Search for the cell housing the specified text and yield its (X, Y) center coordinate. 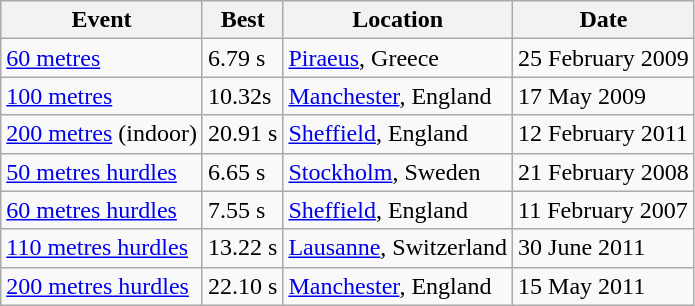
13.22 s (242, 248)
60 metres hurdles (102, 210)
6.79 s (242, 58)
110 metres hurdles (102, 248)
21 February 2008 (604, 172)
Lausanne, Switzerland (398, 248)
200 metres (indoor) (102, 134)
Best (242, 20)
Stockholm, Sweden (398, 172)
Location (398, 20)
200 metres hurdles (102, 286)
6.65 s (242, 172)
60 metres (102, 58)
50 metres hurdles (102, 172)
12 February 2011 (604, 134)
20.91 s (242, 134)
17 May 2009 (604, 96)
25 February 2009 (604, 58)
Event (102, 20)
100 metres (102, 96)
Piraeus, Greece (398, 58)
30 June 2011 (604, 248)
10.32s (242, 96)
15 May 2011 (604, 286)
7.55 s (242, 210)
11 February 2007 (604, 210)
Date (604, 20)
22.10 s (242, 286)
